Determine the [X, Y] coordinate at the center of the cell enclosing the given text.  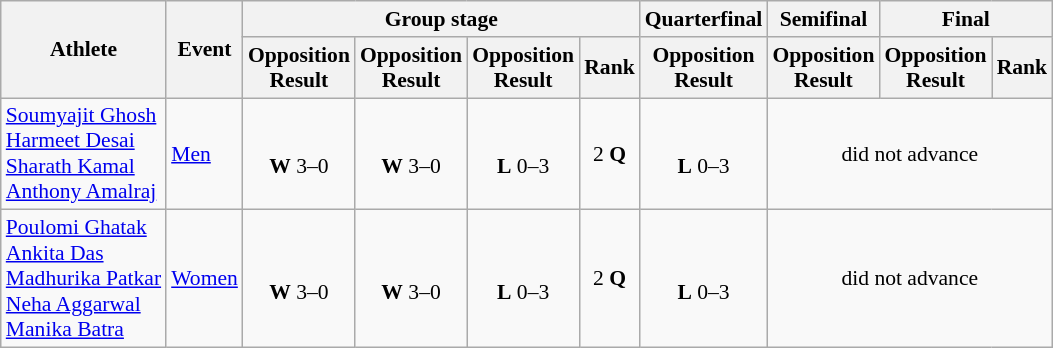
Group stage [442, 19]
Semifinal [823, 19]
Final [966, 19]
Men [204, 154]
Poulomi GhatakAnkita DasMadhurika PatkarNeha AggarwalManika Batra [84, 279]
Quarterfinal [704, 19]
Women [204, 279]
Soumyajit GhoshHarmeet DesaiSharath KamalAnthony Amalraj [84, 154]
Athlete [84, 50]
Event [204, 50]
